Pinpoint the cell where the given text exists, returning its (x, y) midpoint coordinate. 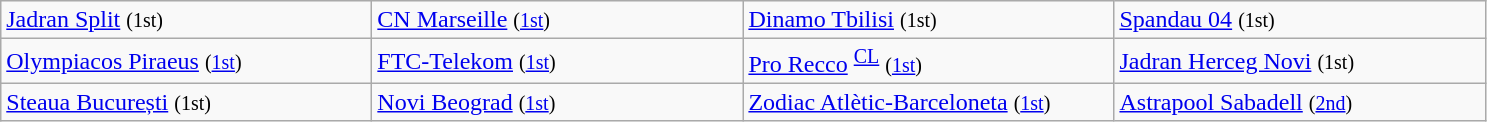
Zodiac Atlètic-Barceloneta (1st) (928, 102)
Pro Recco CL (1st) (928, 62)
Steaua București (1st) (186, 102)
Olympiacos Piraeus (1st) (186, 62)
Dinamo Tbilisi (1st) (928, 20)
Jadran Split (1st) (186, 20)
Jadran Herceg Novi (1st) (1300, 62)
Novi Beograd (1st) (558, 102)
CN Marseille (1st) (558, 20)
Astrapool Sabadell (2nd) (1300, 102)
FTC-Telekom (1st) (558, 62)
Spandau 04 (1st) (1300, 20)
